From the cell containing the given text, extract its center point as [X, Y] coordinate. 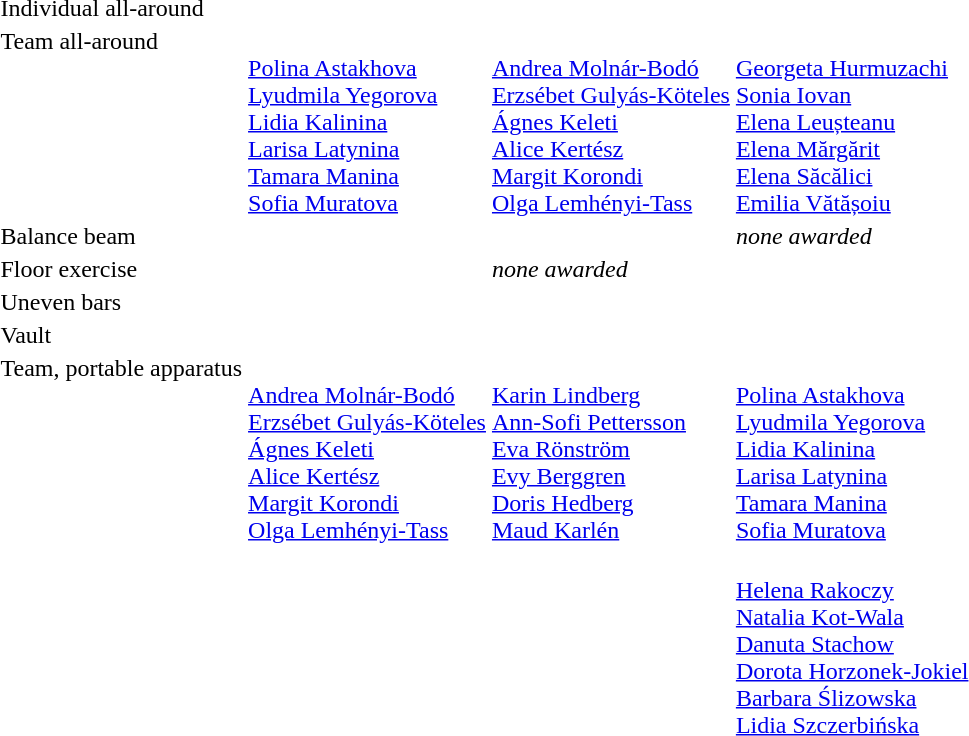
none awarded [610, 269]
Polina AstakhovaLyudmila YegorovaLidia KalininaLarisa LatyninaTamara ManinaSofia Muratova [368, 122]
Andrea Molnár-BodóErzsébet Gulyás-KötelesÁgnes KeletiAlice KertészMargit KorondiOlga Lemhényi-Tass [610, 122]
